Provide the (X, Y) coordinate of the cell's center where the given text is located.  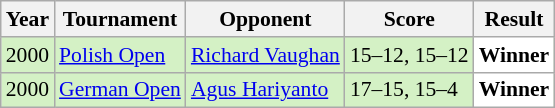
Result (514, 19)
Year (28, 19)
Opponent (266, 19)
Polish Open (120, 55)
Score (410, 19)
Agus Hariyanto (266, 90)
Richard Vaughan (266, 55)
Tournament (120, 19)
15–12, 15–12 (410, 55)
17–15, 15–4 (410, 90)
German Open (120, 90)
